Identify which cell holds the provided text, then report its (x, y) central coordinate. 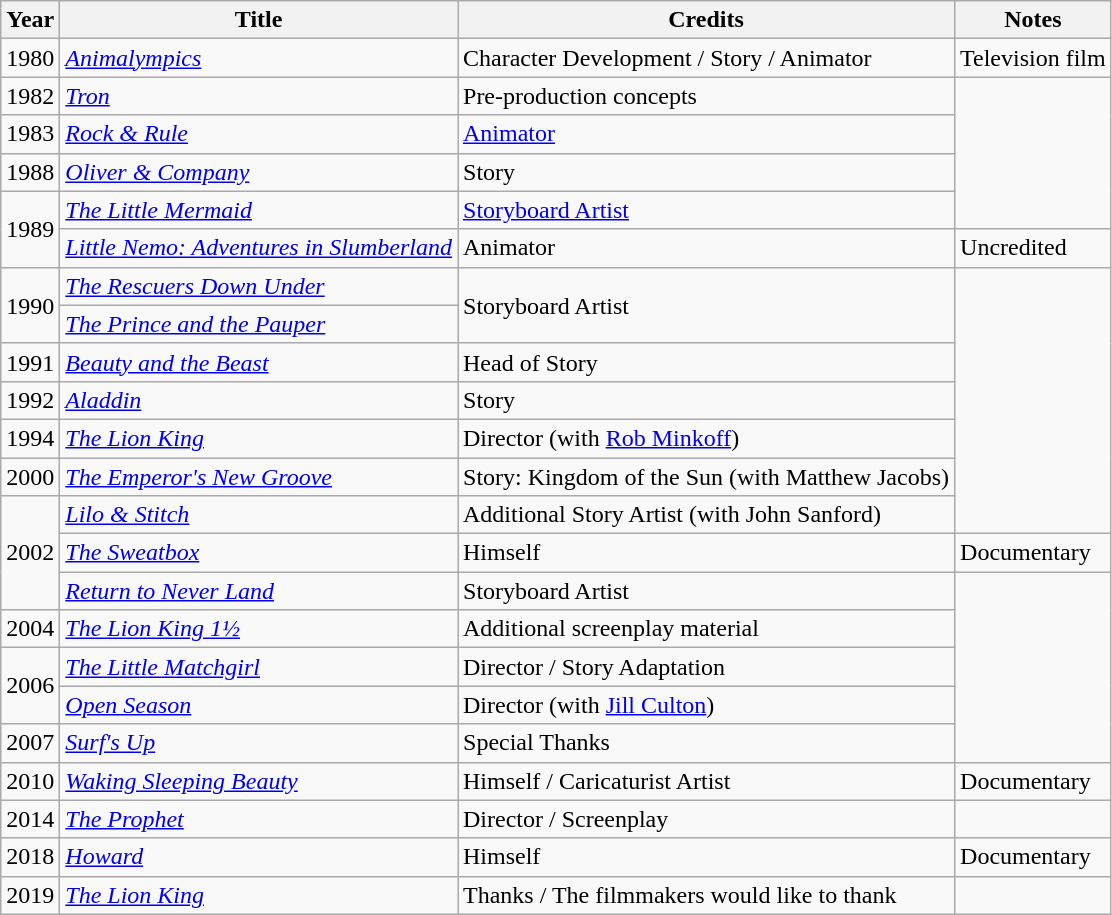
Lilo & Stitch (259, 515)
Director / Story Adaptation (706, 667)
The Sweatbox (259, 553)
Thanks / The filmmakers would like to thank (706, 895)
1989 (30, 229)
2004 (30, 629)
Beauty and the Beast (259, 362)
Waking Sleeping Beauty (259, 781)
1982 (30, 96)
Tron (259, 96)
Head of Story (706, 362)
Little Nemo: Adventures in Slumberland (259, 248)
2002 (30, 553)
Aladdin (259, 400)
2007 (30, 743)
Open Season (259, 705)
The Lion King 1½ (259, 629)
1992 (30, 400)
The Prince and the Pauper (259, 324)
Director (with Rob Minkoff) (706, 438)
1983 (30, 134)
Uncredited (1034, 248)
Year (30, 20)
Animalympics (259, 58)
2006 (30, 686)
Story: Kingdom of the Sun (with Matthew Jacobs) (706, 477)
Howard (259, 857)
1988 (30, 172)
The Little Mermaid (259, 210)
Credits (706, 20)
Title (259, 20)
1990 (30, 305)
Notes (1034, 20)
Director / Screenplay (706, 819)
Additional screenplay material (706, 629)
1994 (30, 438)
Rock & Rule (259, 134)
The Emperor's New Groove (259, 477)
Return to Never Land (259, 591)
2019 (30, 895)
Pre-production concepts (706, 96)
The Little Matchgirl (259, 667)
Television film (1034, 58)
2010 (30, 781)
Special Thanks (706, 743)
2018 (30, 857)
Surf's Up (259, 743)
The Prophet (259, 819)
Oliver & Company (259, 172)
2000 (30, 477)
2014 (30, 819)
Character Development / Story / Animator (706, 58)
Director (with Jill Culton) (706, 705)
1991 (30, 362)
The Rescuers Down Under (259, 286)
1980 (30, 58)
Additional Story Artist (with John Sanford) (706, 515)
Himself / Caricaturist Artist (706, 781)
